Pinpoint the cell where the given text exists, returning its [X, Y] midpoint coordinate. 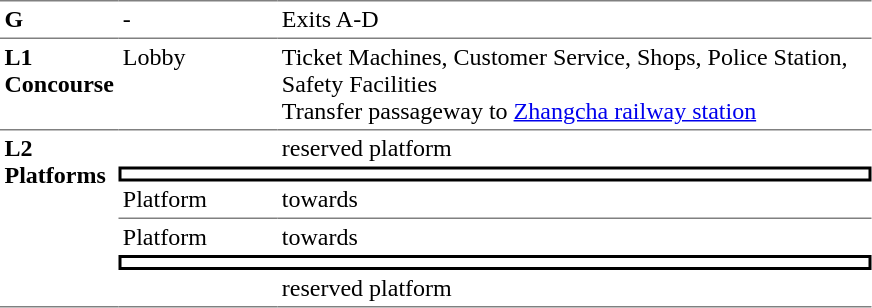
Exits A-D [574, 19]
L2Platforms [59, 218]
Ticket Machines, Customer Service, Shops, Police Station, Safety FacilitiesTransfer passageway to Zhangcha railway station [574, 84]
G [59, 19]
L1Concourse [59, 84]
Lobby [198, 84]
- [198, 19]
